Identify which cell holds the provided text, then report its (x, y) central coordinate. 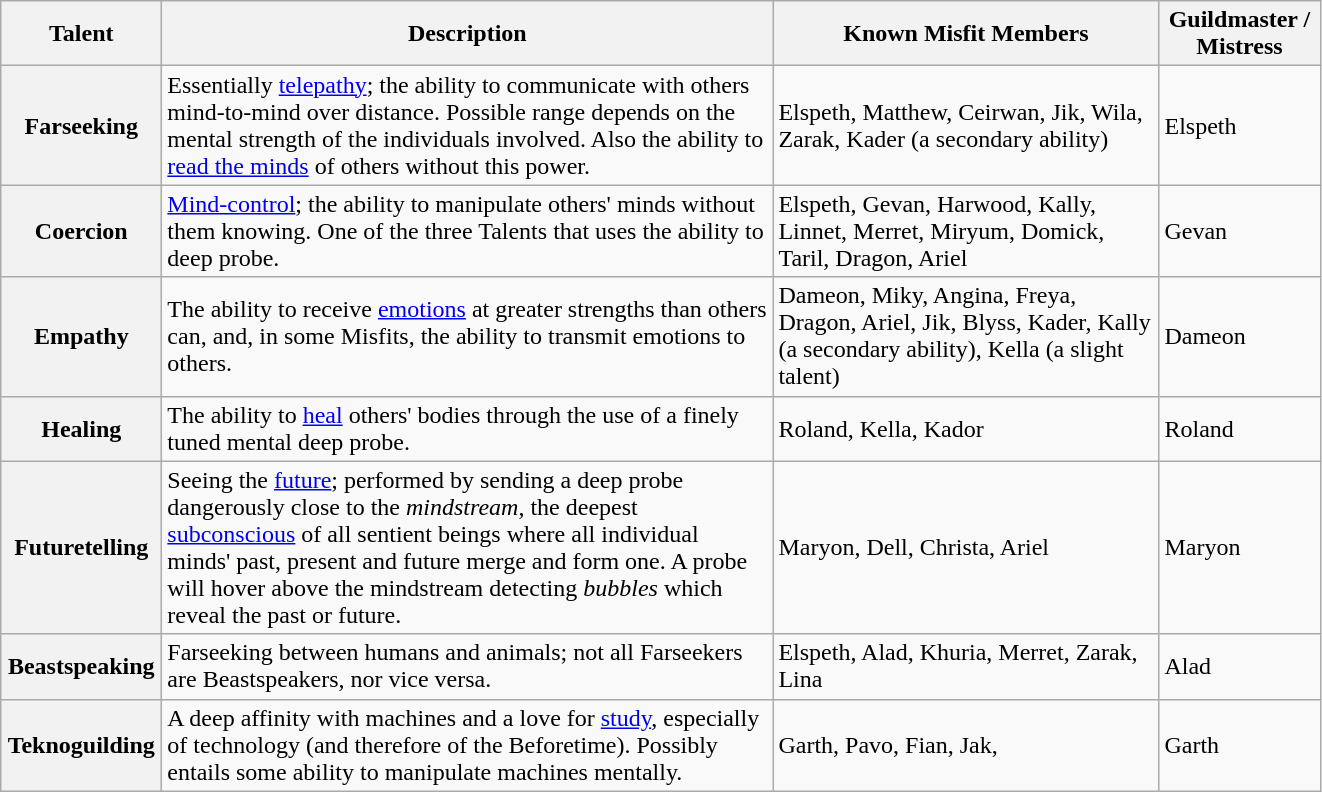
Farseeking (82, 126)
Beastspeaking (82, 666)
Empathy (82, 336)
Mind-control; the ability to manipulate others' minds without them knowing. One of the three Talents that uses the ability to deep probe. (468, 231)
Roland, Kella, Kador (966, 428)
Elspeth (1240, 126)
Elspeth, Alad, Khuria, Merret, Zarak, Lina (966, 666)
Dameon (1240, 336)
Teknoguilding (82, 745)
Garth (1240, 745)
Farseeking between humans and animals; not all Farseekers are Beastspeakers, nor vice versa. (468, 666)
Guildmaster / Mistress (1240, 34)
Talent (82, 34)
Garth, Pavo, Fian, Jak, (966, 745)
The ability to heal others' bodies through the use of a finely tuned mental deep probe. (468, 428)
Elspeth, Matthew, Ceirwan, Jik, Wila, Zarak, Kader (a secondary ability) (966, 126)
Maryon (1240, 548)
Alad (1240, 666)
The ability to receive emotions at greater strengths than others can, and, in some Misfits, the ability to transmit emotions to others. (468, 336)
Roland (1240, 428)
Maryon, Dell, Christa, Ariel (966, 548)
Known Misfit Members (966, 34)
Healing (82, 428)
Coercion (82, 231)
Gevan (1240, 231)
Futuretelling (82, 548)
Elspeth, Gevan, Harwood, Kally, Linnet, Merret, Miryum, Domick, Taril, Dragon, Ariel (966, 231)
Description (468, 34)
Dameon, Miky, Angina, Freya, Dragon, Ariel, Jik, Blyss, Kader, Kally (a secondary ability), Kella (a slight talent) (966, 336)
